Output the (X, Y) coordinate of the center of the cell containing the given text.  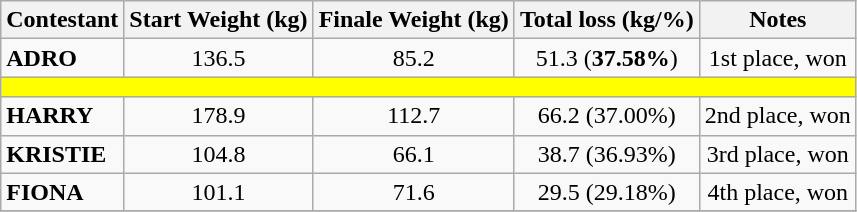
FIONA (62, 192)
66.2 (37.00%) (606, 116)
71.6 (414, 192)
66.1 (414, 154)
178.9 (218, 116)
4th place, won (778, 192)
Total loss (kg/%) (606, 20)
Notes (778, 20)
85.2 (414, 58)
112.7 (414, 116)
136.5 (218, 58)
101.1 (218, 192)
1st place, won (778, 58)
104.8 (218, 154)
HARRY (62, 116)
KRISTIE (62, 154)
Start Weight (kg) (218, 20)
3rd place, won (778, 154)
Contestant (62, 20)
ADRO (62, 58)
Finale Weight (kg) (414, 20)
38.7 (36.93%) (606, 154)
29.5 (29.18%) (606, 192)
2nd place, won (778, 116)
51.3 (37.58%) (606, 58)
